Identify which cell holds the provided text, then report its (X, Y) central coordinate. 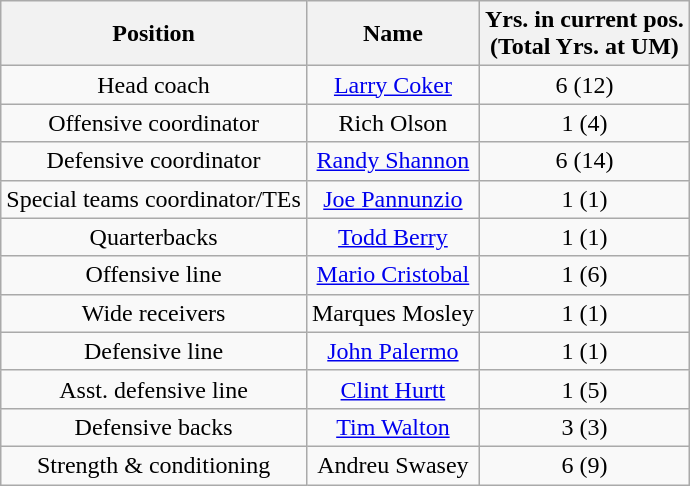
Joe Pannunzio (392, 199)
Todd Berry (392, 237)
1 (4) (584, 123)
Offensive coordinator (154, 123)
Offensive line (154, 275)
John Palermo (392, 351)
Strength & conditioning (154, 465)
Name (392, 34)
6 (9) (584, 465)
Defensive line (154, 351)
6 (12) (584, 85)
Marques Mosley (392, 313)
1 (5) (584, 389)
Randy Shannon (392, 161)
Defensive backs (154, 427)
Asst. defensive line (154, 389)
6 (14) (584, 161)
Rich Olson (392, 123)
Head coach (154, 85)
Tim Walton (392, 427)
1 (6) (584, 275)
Wide receivers (154, 313)
Yrs. in current pos.(Total Yrs. at UM) (584, 34)
Defensive coordinator (154, 161)
Position (154, 34)
Clint Hurtt (392, 389)
Andreu Swasey (392, 465)
Quarterbacks (154, 237)
Mario Cristobal (392, 275)
Larry Coker (392, 85)
Special teams coordinator/TEs (154, 199)
3 (3) (584, 427)
